Find where the given text appears and provide that cell's center as [x, y] coordinate. 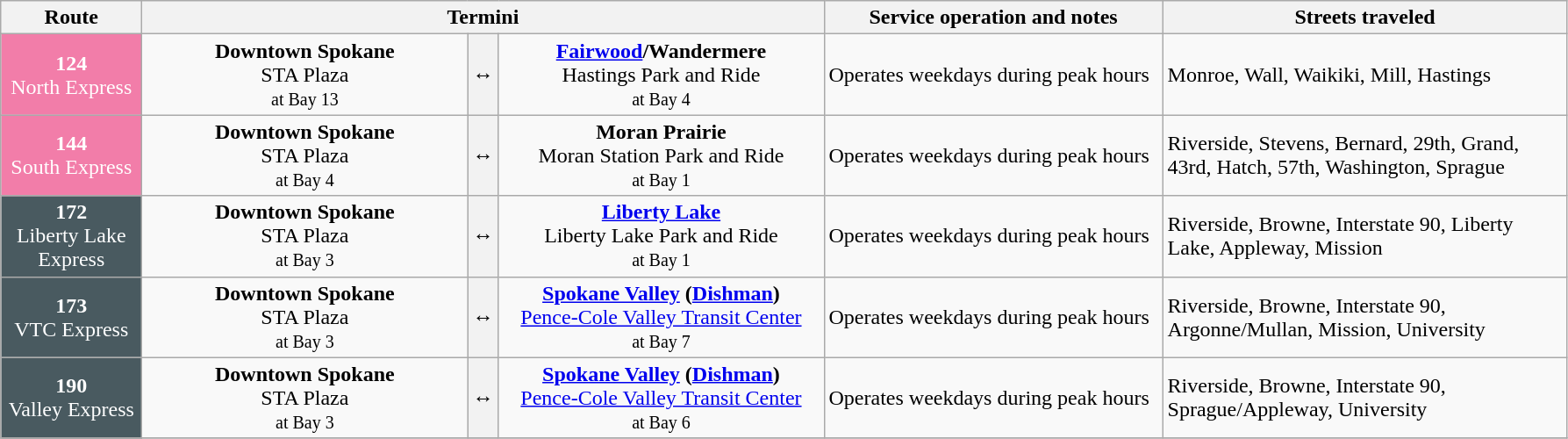
Route [72, 18]
Riverside, Browne, Interstate 90, Argonne/Mullan, Mission, University [1365, 317]
Spokane Valley (Dishman)Pence-Cole Valley Transit Centerat Bay 7 [662, 317]
Riverside, Browne, Interstate 90, Sprague/Appleway, University [1365, 398]
Fairwood/WandermereHastings Park and Rideat Bay 4 [662, 75]
Downtown SpokaneSTA Plazaat Bay 13 [305, 75]
173VTC Express [72, 317]
Downtown SpokaneSTA Plazaat Bay 4 [305, 155]
Monroe, Wall, Waikiki, Mill, Hastings [1365, 75]
Spokane Valley (Dishman)Pence-Cole Valley Transit Centerat Bay 6 [662, 398]
Streets traveled [1365, 18]
172Liberty Lake Express [72, 236]
144South Express [72, 155]
Service operation and notes [993, 18]
Riverside, Browne, Interstate 90, Liberty Lake, Appleway, Mission [1365, 236]
Termini [483, 18]
Moran PrairieMoran Station Park and Rideat Bay 1 [662, 155]
190Valley Express [72, 398]
Liberty LakeLiberty Lake Park and Rideat Bay 1 [662, 236]
Riverside, Stevens, Bernard, 29th, Grand, 43rd, Hatch, 57th, Washington, Sprague [1365, 155]
124North Express [72, 75]
